Provide the (X, Y) coordinate of the cell's center where the given text is located.  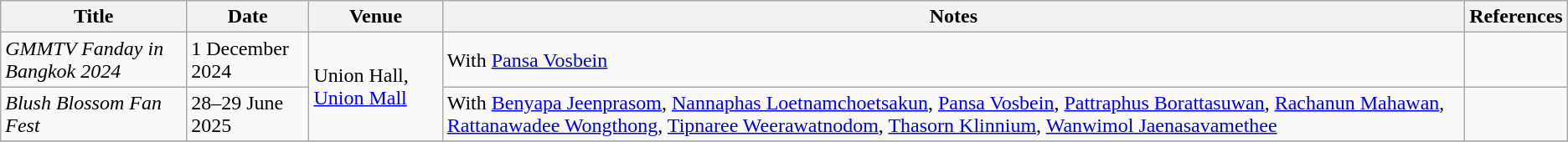
Title (94, 17)
Blush Blossom Fan Fest (94, 114)
With Pansa Vosbein (953, 60)
Venue (375, 17)
References (1516, 17)
GMMTV Fanday in Bangkok 2024 (94, 60)
28–29 June 2025 (248, 114)
Date (248, 17)
1 December 2024 (248, 60)
Notes (953, 17)
Union Hall, Union Mall (375, 87)
